From the cell containing the given text, extract its center point as (X, Y) coordinate. 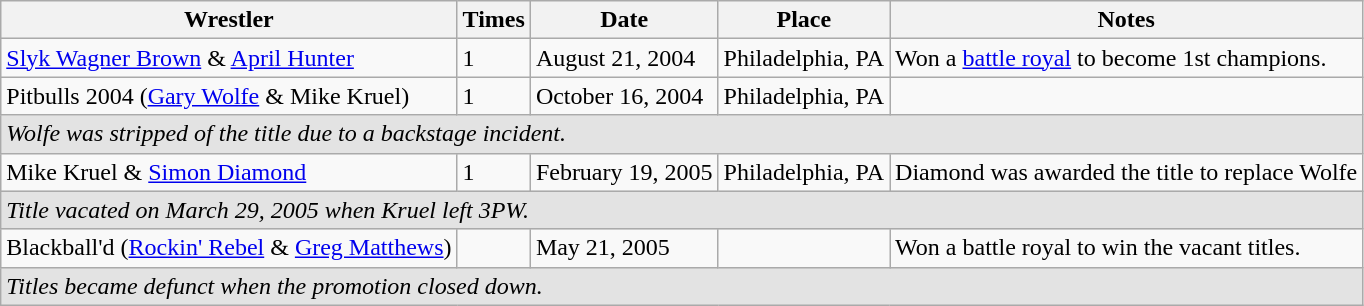
Notes (1126, 20)
Diamond was awarded the title to replace Wolfe (1126, 172)
Titles became defunct when the promotion closed down. (682, 286)
August 21, 2004 (624, 58)
Pitbulls 2004 (Gary Wolfe & Mike Kruel) (229, 96)
October 16, 2004 (624, 96)
February 19, 2005 (624, 172)
Wrestler (229, 20)
May 21, 2005 (624, 248)
Won a battle royal to become 1st champions. (1126, 58)
Slyk Wagner Brown & April Hunter (229, 58)
Mike Kruel & Simon Diamond (229, 172)
Wolfe was stripped of the title due to a backstage incident. (682, 134)
Blackball'd (Rockin' Rebel & Greg Matthews) (229, 248)
Won a battle royal to win the vacant titles. (1126, 248)
Date (624, 20)
Title vacated on March 29, 2005 when Kruel left 3PW. (682, 210)
Place (804, 20)
Times (494, 20)
